Return [X, Y] of the center of cell containing provided text 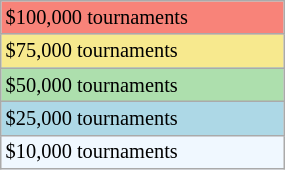
$100,000 tournaments [142, 17]
$25,000 tournaments [142, 118]
$75,000 tournaments [142, 51]
$10,000 tournaments [142, 152]
$50,000 tournaments [142, 85]
